Search for the cell housing the specified text and yield its [X, Y] center coordinate. 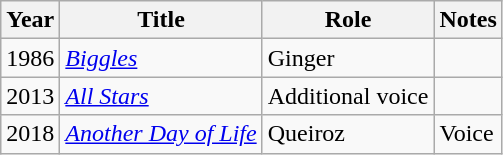
Role [348, 20]
2013 [30, 96]
Additional voice [348, 96]
2018 [30, 134]
Another Day of Life [161, 134]
Title [161, 20]
1986 [30, 58]
Year [30, 20]
Queiroz [348, 134]
Biggles [161, 58]
Ginger [348, 58]
Voice [468, 134]
All Stars [161, 96]
Notes [468, 20]
